Search for the cell housing the specified text and yield its [X, Y] center coordinate. 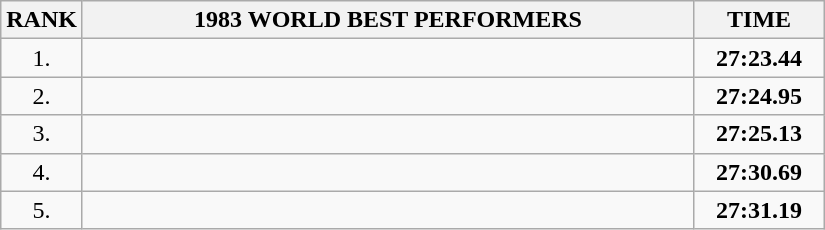
5. [42, 210]
27:30.69 [760, 172]
27:24.95 [760, 96]
4. [42, 172]
1. [42, 58]
27:23.44 [760, 58]
RANK [42, 20]
27:31.19 [760, 210]
27:25.13 [760, 134]
1983 WORLD BEST PERFORMERS [388, 20]
2. [42, 96]
TIME [760, 20]
3. [42, 134]
